Output the (X, Y) coordinate of the center of the cell containing the given text.  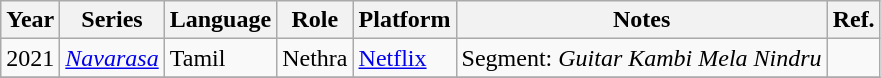
Notes (642, 20)
Ref. (854, 20)
Series (112, 20)
Year (30, 20)
2021 (30, 58)
Segment: Guitar Kambi Mela Nindru (642, 58)
Nethra (315, 58)
Tamil (220, 58)
Navarasa (112, 58)
Netflix (404, 58)
Language (220, 20)
Platform (404, 20)
Role (315, 20)
